Determine the [X, Y] coordinate at the center of the cell enclosing the given text.  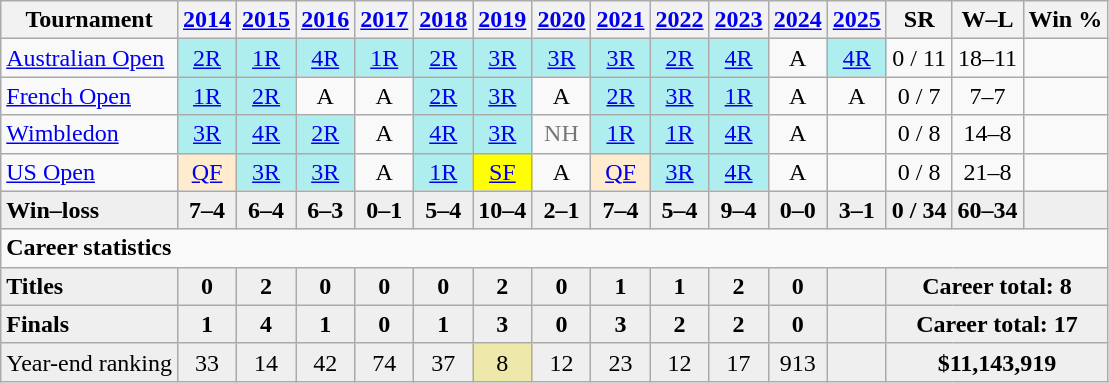
Titles [90, 286]
Finals [90, 324]
2–1 [562, 210]
0–0 [798, 210]
42 [326, 362]
7–7 [988, 96]
2022 [680, 20]
2021 [620, 20]
$11,143,919 [996, 362]
74 [384, 362]
2023 [738, 20]
2019 [502, 20]
9–4 [738, 210]
17 [738, 362]
6–3 [326, 210]
Career total: 17 [996, 324]
Wimbledon [90, 134]
0 / 7 [919, 96]
913 [798, 362]
0–1 [384, 210]
Career statistics [554, 248]
14–8 [988, 134]
Win–loss [90, 210]
23 [620, 362]
18–11 [988, 58]
2014 [208, 20]
3–1 [856, 210]
6–4 [266, 210]
4 [266, 324]
10–4 [502, 210]
Year-end ranking [90, 362]
8 [502, 362]
2017 [384, 20]
0 / 34 [919, 210]
2020 [562, 20]
37 [444, 362]
W–L [988, 20]
2016 [326, 20]
Tournament [90, 20]
Australian Open [90, 58]
SR [919, 20]
2024 [798, 20]
2015 [266, 20]
US Open [90, 172]
14 [266, 362]
NH [562, 134]
2018 [444, 20]
2025 [856, 20]
60–34 [988, 210]
33 [208, 362]
SF [502, 172]
French Open [90, 96]
21–8 [988, 172]
0 / 11 [919, 58]
Win % [1066, 20]
Career total: 8 [996, 286]
